Pinpoint the cell where the given text exists, returning its (X, Y) midpoint coordinate. 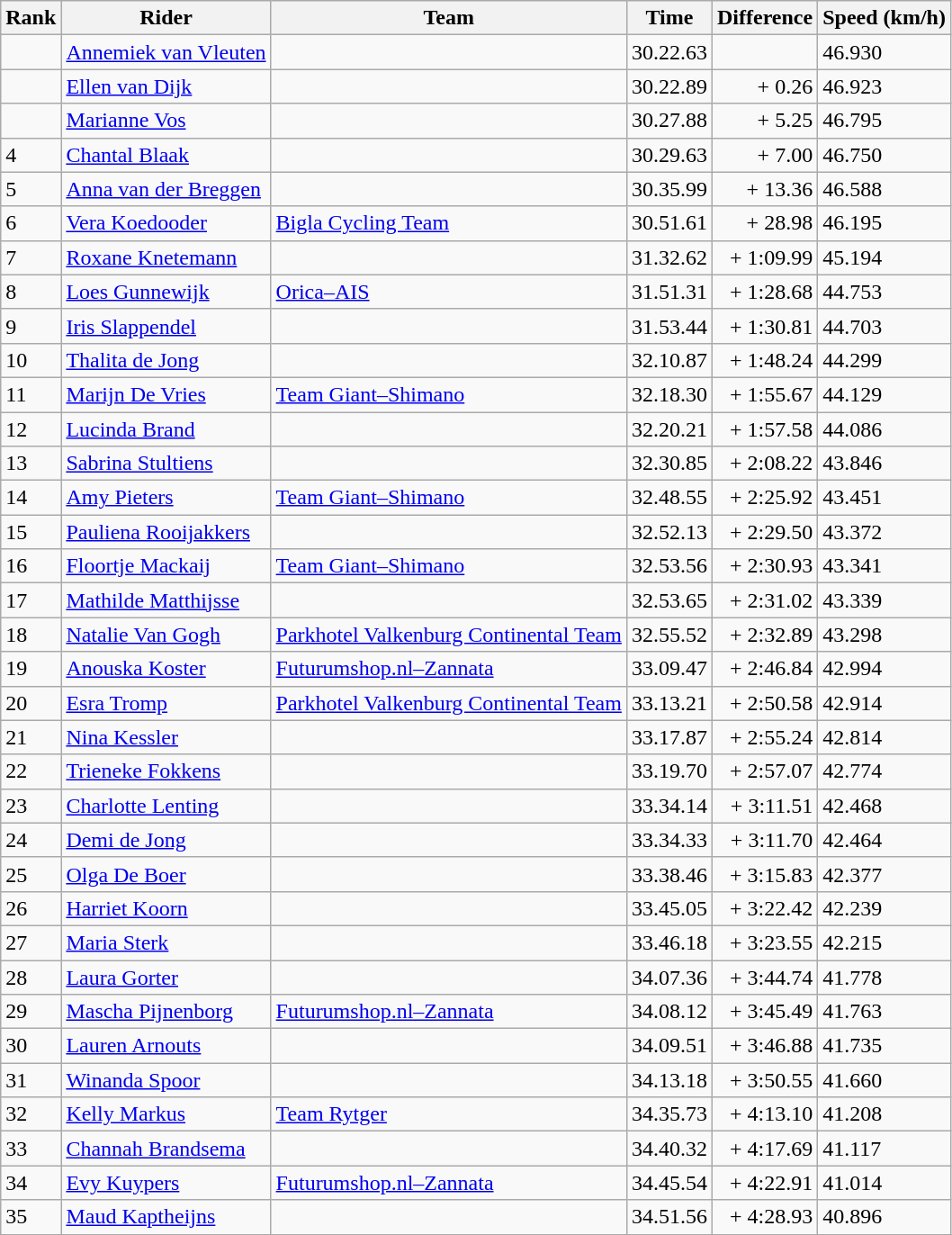
46.930 (885, 52)
Difference (765, 18)
42.914 (885, 703)
Iris Slappendel (166, 326)
Olga De Boer (166, 874)
41.778 (885, 977)
Speed (km/h) (885, 18)
+ 3:15.83 (765, 874)
30.22.63 (669, 52)
42.464 (885, 840)
45.194 (885, 257)
8 (31, 292)
25 (31, 874)
33.19.70 (669, 771)
33.45.05 (669, 908)
43.846 (885, 464)
Lauren Arnouts (166, 1046)
+ 2:55.24 (765, 737)
34.35.73 (669, 1114)
Sabrina Stultiens (166, 464)
30 (31, 1046)
33.34.14 (669, 806)
41.208 (885, 1114)
Anouska Koster (166, 669)
+ 1:09.99 (765, 257)
27 (31, 942)
34.09.51 (669, 1046)
+ 4:13.10 (765, 1114)
30.22.89 (669, 86)
31.53.44 (669, 326)
Team Rytger (448, 1114)
41.117 (885, 1149)
+ 28.98 (765, 223)
46.195 (885, 223)
32.55.52 (669, 635)
+ 13.36 (765, 189)
42.814 (885, 737)
26 (31, 908)
13 (31, 464)
32.30.85 (669, 464)
9 (31, 326)
Esra Tromp (166, 703)
+ 3:44.74 (765, 977)
42.994 (885, 669)
32.53.65 (669, 600)
+ 1:48.24 (765, 360)
+ 2:57.07 (765, 771)
34 (31, 1183)
30.27.88 (669, 121)
44.086 (885, 429)
34.45.54 (669, 1183)
34.08.12 (669, 1012)
32.10.87 (669, 360)
30.29.63 (669, 155)
33 (31, 1149)
18 (31, 635)
+ 1:55.67 (765, 394)
28 (31, 977)
35 (31, 1217)
+ 5.25 (765, 121)
46.923 (885, 86)
Maria Sterk (166, 942)
46.750 (885, 155)
Channah Brandsema (166, 1149)
Team (448, 18)
+ 3:23.55 (765, 942)
30.51.61 (669, 223)
42.468 (885, 806)
44.299 (885, 360)
Marijn De Vries (166, 394)
43.372 (885, 532)
32.18.30 (669, 394)
Kelly Markus (166, 1114)
Nina Kessler (166, 737)
34.07.36 (669, 977)
+ 1:28.68 (765, 292)
Rank (31, 18)
Ellen van Dijk (166, 86)
+ 2:25.92 (765, 498)
44.129 (885, 394)
41.735 (885, 1046)
31.51.31 (669, 292)
4 (31, 155)
+ 1:57.58 (765, 429)
19 (31, 669)
30.35.99 (669, 189)
Thalita de Jong (166, 360)
Vera Koedooder (166, 223)
43.298 (885, 635)
29 (31, 1012)
44.753 (885, 292)
41.014 (885, 1183)
43.339 (885, 600)
22 (31, 771)
40.896 (885, 1217)
34.40.32 (669, 1149)
12 (31, 429)
+ 2:29.50 (765, 532)
31.32.62 (669, 257)
Harriet Koorn (166, 908)
+ 2:46.84 (765, 669)
Mathilde Matthijsse (166, 600)
Lucinda Brand (166, 429)
Demi de Jong (166, 840)
33.46.18 (669, 942)
+ 3:45.49 (765, 1012)
33.13.21 (669, 703)
Rider (166, 18)
Anna van der Breggen (166, 189)
14 (31, 498)
+ 3:22.42 (765, 908)
Floortje Mackaij (166, 566)
Pauliena Rooijakkers (166, 532)
+ 3:50.55 (765, 1080)
+ 0.26 (765, 86)
+ 1:30.81 (765, 326)
Trieneke Fokkens (166, 771)
Mascha Pijnenborg (166, 1012)
32.20.21 (669, 429)
Annemiek van Vleuten (166, 52)
Marianne Vos (166, 121)
Chantal Blaak (166, 155)
+ 2:31.02 (765, 600)
21 (31, 737)
11 (31, 394)
41.763 (885, 1012)
+ 7.00 (765, 155)
+ 3:46.88 (765, 1046)
+ 3:11.51 (765, 806)
10 (31, 360)
Roxane Knetemann (166, 257)
+ 4:28.93 (765, 1217)
31 (31, 1080)
Maud Kaptheijns (166, 1217)
17 (31, 600)
33.17.87 (669, 737)
32.48.55 (669, 498)
5 (31, 189)
42.774 (885, 771)
41.660 (885, 1080)
+ 2:30.93 (765, 566)
34.51.56 (669, 1217)
Laura Gorter (166, 977)
32 (31, 1114)
Time (669, 18)
7 (31, 257)
+ 2:32.89 (765, 635)
Charlotte Lenting (166, 806)
42.239 (885, 908)
Natalie Van Gogh (166, 635)
46.795 (885, 121)
33.09.47 (669, 669)
+ 2:50.58 (765, 703)
16 (31, 566)
32.53.56 (669, 566)
Loes Gunnewijk (166, 292)
15 (31, 532)
Evy Kuypers (166, 1183)
Bigla Cycling Team (448, 223)
33.34.33 (669, 840)
34.13.18 (669, 1080)
+ 3:11.70 (765, 840)
44.703 (885, 326)
20 (31, 703)
43.451 (885, 498)
Orica–AIS (448, 292)
46.588 (885, 189)
Winanda Spoor (166, 1080)
+ 4:22.91 (765, 1183)
+ 4:17.69 (765, 1149)
42.215 (885, 942)
42.377 (885, 874)
33.38.46 (669, 874)
32.52.13 (669, 532)
+ 2:08.22 (765, 464)
43.341 (885, 566)
23 (31, 806)
6 (31, 223)
Amy Pieters (166, 498)
24 (31, 840)
